Identify which cell holds the provided text, then report its (X, Y) central coordinate. 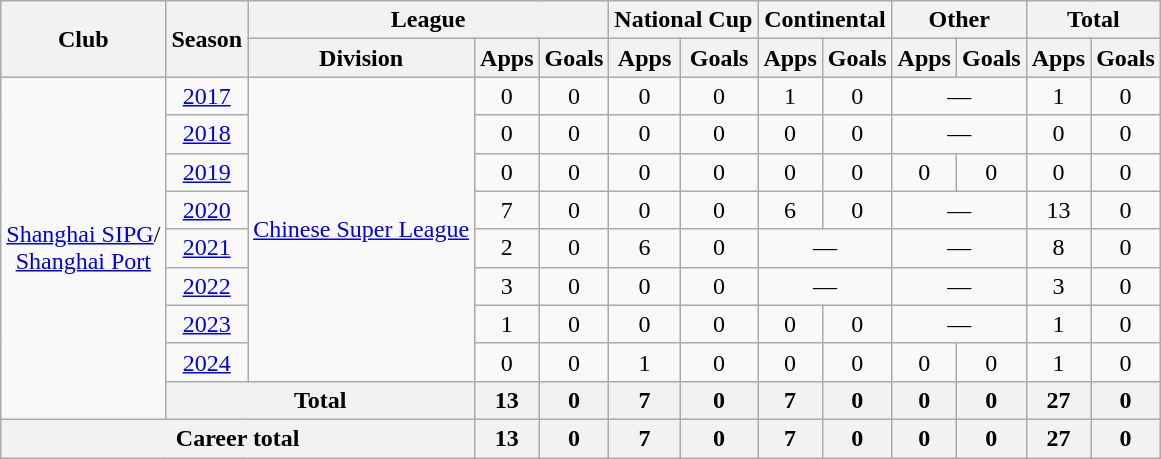
2 (507, 248)
Career total (238, 438)
2019 (207, 172)
Continental (825, 20)
Club (84, 39)
Season (207, 39)
Shanghai SIPG/Shanghai Port (84, 248)
Division (362, 58)
2021 (207, 248)
8 (1058, 248)
Other (959, 20)
2024 (207, 362)
National Cup (684, 20)
2023 (207, 324)
2020 (207, 210)
Chinese Super League (362, 229)
League (428, 20)
2018 (207, 134)
2022 (207, 286)
2017 (207, 96)
